Detect which cell encompasses the target text, then output its [X, Y] center coordinate. 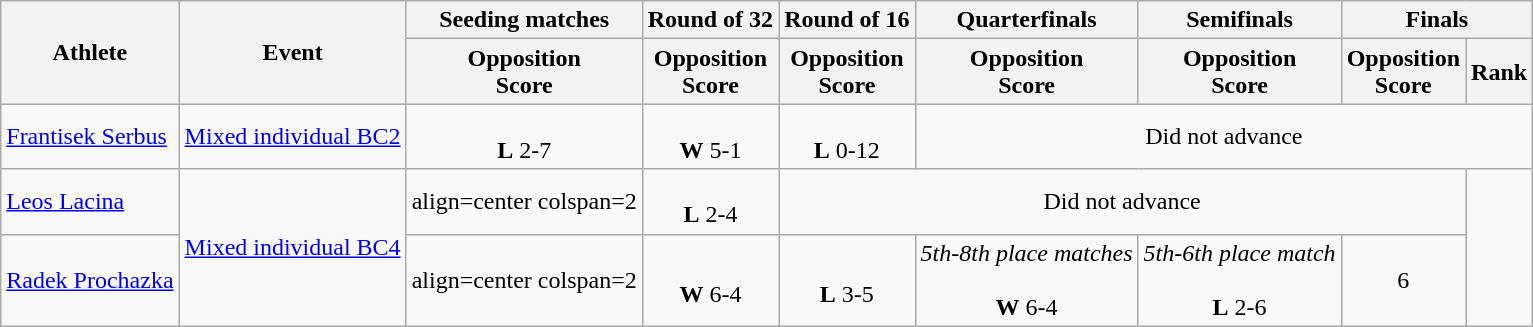
Athlete [90, 52]
W 5-1 [710, 136]
Finals [1437, 20]
L 3-5 [847, 280]
W 6-4 [710, 280]
Frantisek Serbus [90, 136]
Mixed individual BC4 [292, 248]
L 2-4 [710, 202]
Seeding matches [524, 20]
Round of 16 [847, 20]
L 2-7 [524, 136]
Rank [1500, 72]
Event [292, 52]
5th-6th place matchL 2-6 [1240, 280]
L 0-12 [847, 136]
Leos Lacina [90, 202]
Semifinals [1240, 20]
6 [1403, 280]
Round of 32 [710, 20]
Mixed individual BC2 [292, 136]
Radek Prochazka [90, 280]
5th-8th place matchesW 6-4 [1026, 280]
Quarterfinals [1026, 20]
